Find where the given text appears and provide that cell's center as [X, Y] coordinate. 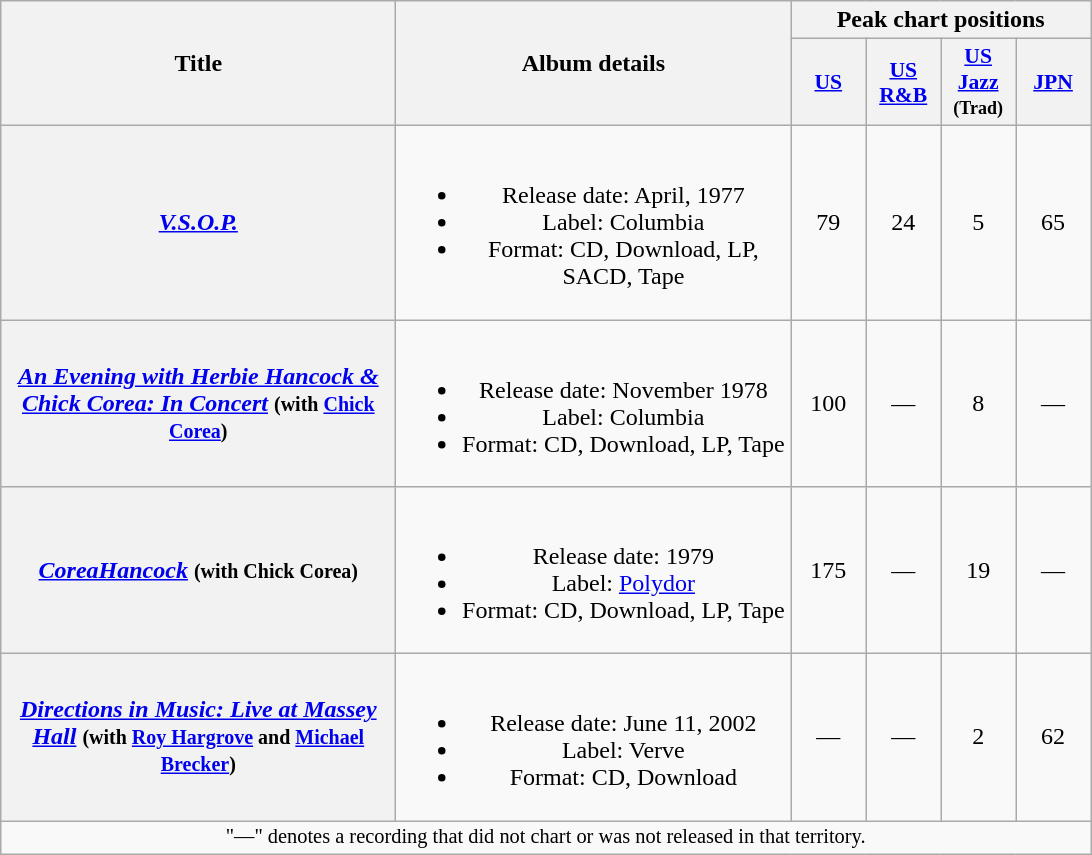
Directions in Music: Live at Massey Hall (with Roy Hargrove and Michael Brecker) [198, 738]
24 [904, 222]
19 [978, 570]
"—" denotes a recording that did not chart or was not released in that territory. [546, 838]
8 [978, 404]
Peak chart positions [941, 20]
Release date: April, 1977Label: ColumbiaFormat: CD, Download, LP, SACD, Tape [594, 222]
100 [828, 404]
175 [828, 570]
V.S.O.P. [198, 222]
5 [978, 222]
65 [1054, 222]
Release date: June 11, 2002Label: VerveFormat: CD, Download [594, 738]
An Evening with Herbie Hancock & Chick Corea: In Concert (with Chick Corea) [198, 404]
US R&B [904, 82]
Release date: 1979Label: PolydorFormat: CD, Download, LP, Tape [594, 570]
62 [1054, 738]
CoreaHancock (with Chick Corea) [198, 570]
Album details [594, 64]
Release date: November 1978Label: ColumbiaFormat: CD, Download, LP, Tape [594, 404]
US Jazz(Trad) [978, 82]
79 [828, 222]
2 [978, 738]
JPN [1054, 82]
Title [198, 64]
US [828, 82]
